Provide the (X, Y) coordinate of the cell's center where the given text is located.  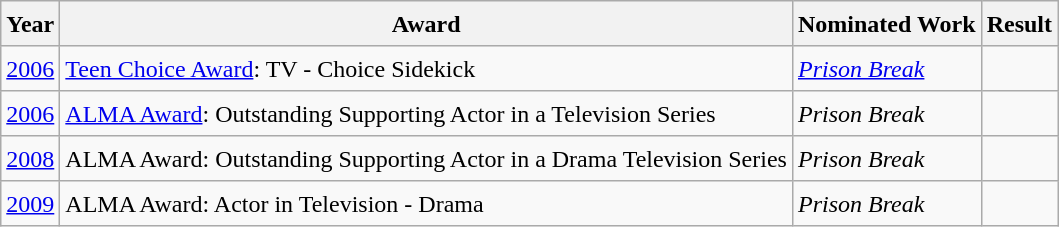
2009 (30, 204)
Result (1019, 24)
Nominated Work (886, 24)
2008 (30, 158)
ALMA Award: Actor in Television - Drama (426, 204)
ALMA Award: Outstanding Supporting Actor in a Drama Television Series (426, 158)
Award (426, 24)
Teen Choice Award: TV - Choice Sidekick (426, 68)
Year (30, 24)
ALMA Award: Outstanding Supporting Actor in a Television Series (426, 114)
